For the text-containing cell, return its midpoint in (x, y) coordinate format. 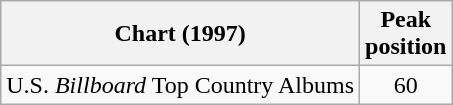
U.S. Billboard Top Country Albums (180, 85)
Chart (1997) (180, 34)
Peakposition (406, 34)
60 (406, 85)
